Return the [X, Y] coordinate for the center point of the cell that contains the specified text.  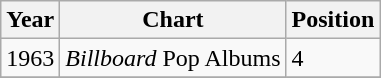
Chart [173, 20]
Billboard Pop Albums [173, 58]
Position [333, 20]
4 [333, 58]
Year [30, 20]
1963 [30, 58]
